For the text-containing cell, return its midpoint in (x, y) coordinate format. 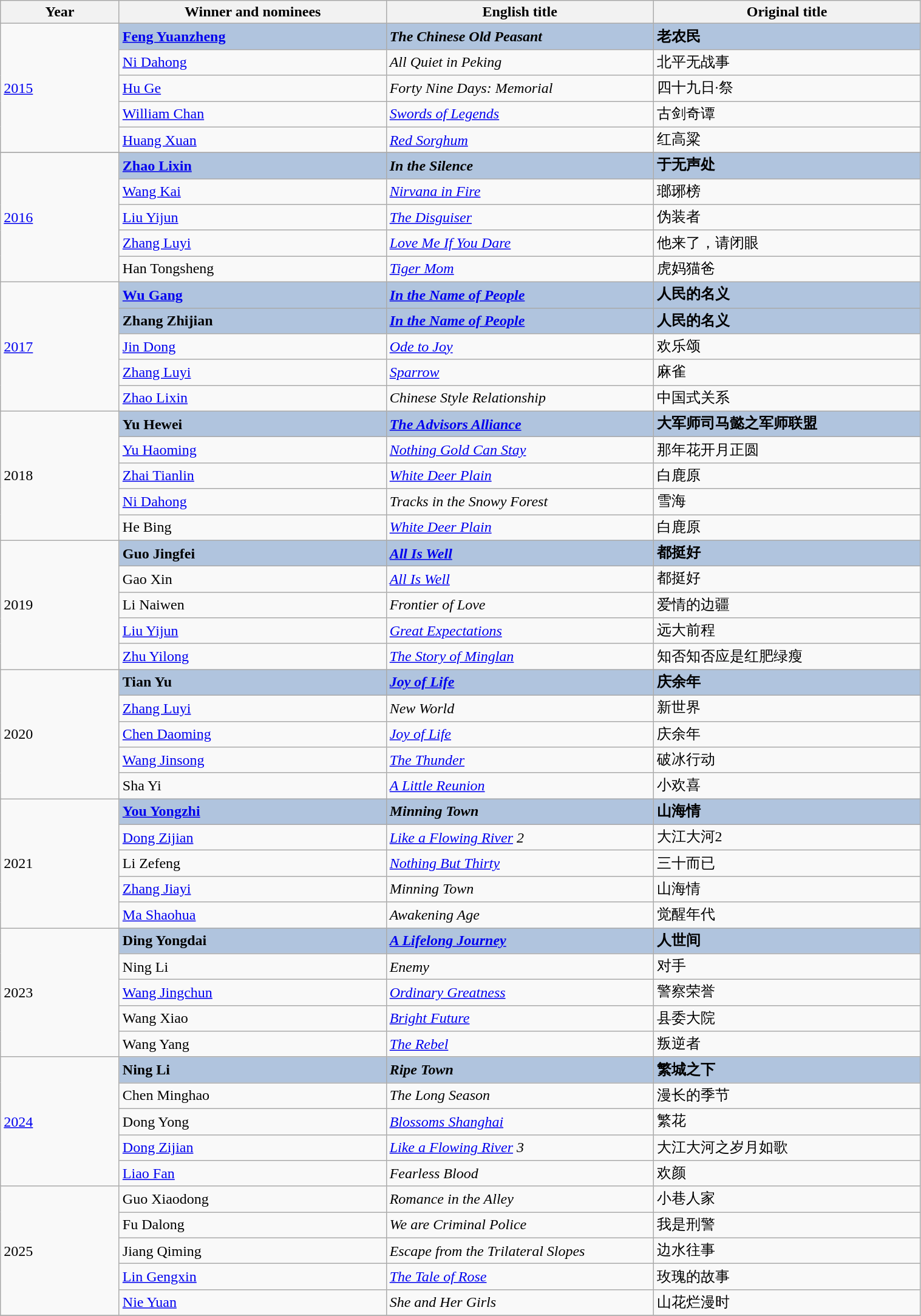
北平无战事 (787, 62)
Forty Nine Days: Memorial (520, 89)
县委大院 (787, 1019)
Nothing Gold Can Stay (520, 450)
He Bing (253, 528)
Ma Shaohua (253, 915)
The Long Season (520, 1096)
小巷人家 (787, 1199)
Blossoms Shanghai (520, 1122)
人世间 (787, 941)
The Chinese Old Peasant (520, 36)
A Little Reunion (520, 785)
大江大河2 (787, 838)
Enemy (520, 966)
Wang Jinsong (253, 760)
对手 (787, 966)
知否知否应是红肥绿瘦 (787, 657)
Lin Gengxin (253, 1277)
In the Silence (520, 166)
古剑奇谭 (787, 114)
伪装者 (787, 217)
Chen Daoming (253, 734)
大江大河之岁月如歌 (787, 1147)
Wang Xiao (253, 1019)
Wang Jingchun (253, 993)
Sparrow (520, 373)
Swords of Legends (520, 114)
Winner and nominees (253, 12)
Huang Xuan (253, 140)
Chen Minghao (253, 1096)
破冰行动 (787, 760)
Zhai Tianlin (253, 476)
2024 (60, 1122)
Tracks in the Snowy Forest (520, 501)
Gao Xin (253, 579)
Frontier of Love (520, 605)
Fu Dalong (253, 1225)
2020 (60, 734)
Hu Ge (253, 89)
Nie Yuan (253, 1303)
Love Me If You Dare (520, 243)
Li Naiwen (253, 605)
Li Zefeng (253, 863)
中国式关系 (787, 398)
大军师司马懿之军师联盟 (787, 424)
2023 (60, 992)
那年花开月正圆 (787, 450)
四十九日·祭 (787, 89)
Guo Xiaodong (253, 1199)
Wang Yang (253, 1044)
老农民 (787, 36)
Year (60, 12)
2017 (60, 346)
A Lifelong Journey (520, 941)
Bright Future (520, 1019)
我是刑警 (787, 1225)
William Chan (253, 114)
红高粱 (787, 140)
2025 (60, 1250)
The Tale of Rose (520, 1277)
Romance in the Alley (520, 1199)
Sha Yi (253, 785)
于无声处 (787, 166)
雪海 (787, 501)
Zhang Zhijian (253, 321)
Red Sorghum (520, 140)
Yu Hewei (253, 424)
You Yongzhi (253, 812)
Yu Haoming (253, 450)
Escape from the Trilateral Slopes (520, 1250)
Tian Yu (253, 682)
Tiger Mom (520, 270)
繁城之下 (787, 1070)
Fearless Blood (520, 1174)
Wu Gang (253, 295)
New World (520, 708)
We are Criminal Police (520, 1225)
Awakening Age (520, 915)
Feng Yuanzheng (253, 36)
Great Expectations (520, 631)
Jin Dong (253, 347)
爱情的边疆 (787, 605)
漫长的季节 (787, 1096)
2018 (60, 476)
She and Her Girls (520, 1303)
English title (520, 12)
All Quiet in Peking (520, 62)
警察荣誉 (787, 993)
欢颜 (787, 1174)
瑯琊榜 (787, 192)
2015 (60, 89)
2021 (60, 863)
Chinese Style Relationship (520, 398)
Zhu Yilong (253, 657)
远大前程 (787, 631)
Han Tongsheng (253, 270)
Dong Yong (253, 1122)
Ordinary Greatness (520, 993)
The Thunder (520, 760)
The Advisors Alliance (520, 424)
Nirvana in Fire (520, 192)
The Story of Minglan (520, 657)
Wang Kai (253, 192)
新世界 (787, 708)
繁花 (787, 1122)
Ode to Joy (520, 347)
Like a Flowing River 3 (520, 1147)
玫瑰的故事 (787, 1277)
Nothing But Thirty (520, 863)
The Disguiser (520, 217)
Zhang Jiayi (253, 889)
小欢喜 (787, 785)
他来了，请闭眼 (787, 243)
叛逆者 (787, 1044)
Original title (787, 12)
Like a Flowing River 2 (520, 838)
山花烂漫时 (787, 1303)
欢乐颂 (787, 347)
2019 (60, 605)
Jiang Qiming (253, 1250)
The Rebel (520, 1044)
觉醒年代 (787, 915)
Ding Yongdai (253, 941)
Guo Jingfei (253, 554)
虎妈猫爸 (787, 270)
三十而已 (787, 863)
2016 (60, 217)
边水往事 (787, 1250)
麻雀 (787, 373)
Liao Fan (253, 1174)
Ripe Town (520, 1070)
